Return the [x, y] coordinate for the center point of the cell that contains the specified text.  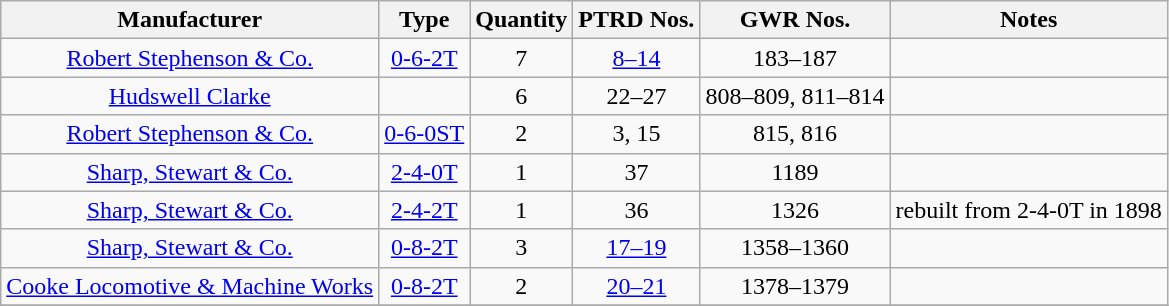
815, 816 [795, 134]
183–187 [795, 58]
37 [636, 172]
20–21 [636, 286]
1358–1360 [795, 248]
6 [522, 96]
0-6-0ST [424, 134]
17–19 [636, 248]
22–27 [636, 96]
8–14 [636, 58]
Manufacturer [190, 20]
36 [636, 210]
Hudswell Clarke [190, 96]
1326 [795, 210]
Notes [1028, 20]
Type [424, 20]
Quantity [522, 20]
2-4-0T [424, 172]
GWR Nos. [795, 20]
3 [522, 248]
808–809, 811–814 [795, 96]
7 [522, 58]
1378–1379 [795, 286]
2-4-2T [424, 210]
0-6-2T [424, 58]
1189 [795, 172]
PTRD Nos. [636, 20]
Cooke Locomotive & Machine Works [190, 286]
3, 15 [636, 134]
rebuilt from 2-4-0T in 1898 [1028, 210]
